Return [x, y] of the center of cell containing provided text 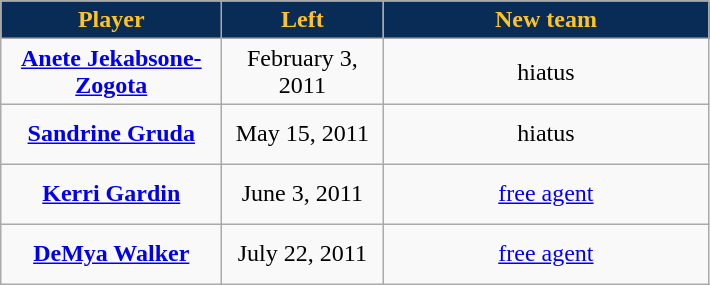
July 22, 2011 [302, 254]
Left [302, 20]
Sandrine Gruda [112, 134]
Anete Jekabsone-Zogota [112, 72]
Kerri Gardin [112, 194]
New team [546, 20]
June 3, 2011 [302, 194]
May 15, 2011 [302, 134]
Player [112, 20]
DeMya Walker [112, 254]
February 3, 2011 [302, 72]
